Locate the cell with the specified text and output its [X, Y] center coordinate. 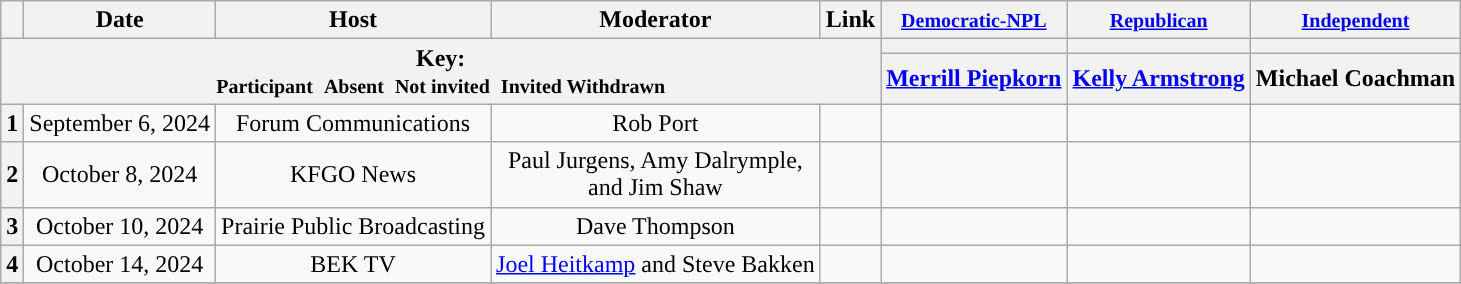
Kelly Armstrong [1158, 78]
Key: Participant Absent Not invited Invited Withdrawn [441, 72]
KFGO News [354, 174]
October 8, 2024 [120, 174]
Paul Jurgens, Amy Dalrymple, and Jim Shaw [656, 174]
September 6, 2024 [120, 123]
Independent [1355, 20]
October 10, 2024 [120, 226]
4 [12, 264]
2 [12, 174]
Forum Communications [354, 123]
Joel Heitkamp and Steve Bakken [656, 264]
Republican [1158, 20]
3 [12, 226]
Merrill Piepkorn [974, 78]
Link [850, 20]
1 [12, 123]
Dave Thompson [656, 226]
BEK TV [354, 264]
Date [120, 20]
Rob Port [656, 123]
Democratic-NPL [974, 20]
Michael Coachman [1355, 78]
Prairie Public Broadcasting [354, 226]
Host [354, 20]
Moderator [656, 20]
October 14, 2024 [120, 264]
